Identify which cell holds the provided text, then report its (x, y) central coordinate. 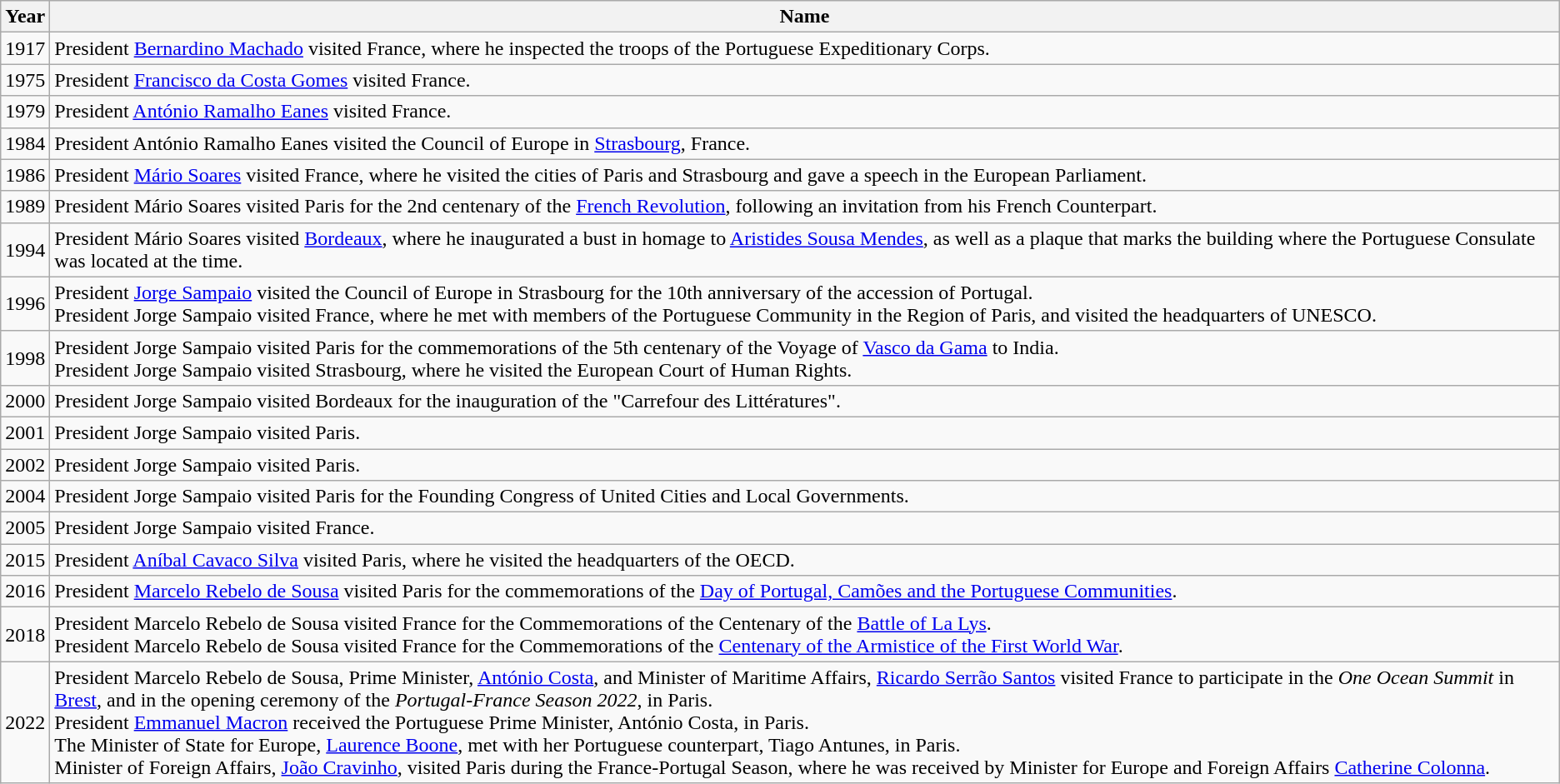
President Francisco da Costa Gomes visited France. (805, 80)
President Mário Soares visited France, where he visited the cities of Paris and Strasbourg and gave a speech in the European Parliament. (805, 175)
1989 (25, 207)
2022 (25, 722)
1979 (25, 112)
1984 (25, 143)
1998 (25, 358)
2002 (25, 464)
1996 (25, 303)
2001 (25, 432)
2005 (25, 528)
President Jorge Sampaio visited Bordeaux for the inauguration of the "Carrefour des Littératures". (805, 401)
1975 (25, 80)
Year (25, 17)
2016 (25, 592)
2018 (25, 635)
President Marcelo Rebelo de Sousa visited Paris for the commemorations of the Day of Portugal, Camões and the Portuguese Communities. (805, 592)
President Aníbal Cavaco Silva visited Paris, where he visited the headquarters of the OECD. (805, 560)
1994 (25, 250)
Name (805, 17)
President Bernardino Machado visited France, where he inspected the troops of the Portuguese Expeditionary Corps. (805, 48)
2004 (25, 497)
President Jorge Sampaio visited Paris for the Founding Congress of United Cities and Local Governments. (805, 497)
President António Ramalho Eanes visited the Council of Europe in Strasbourg, France. (805, 143)
1986 (25, 175)
President António Ramalho Eanes visited France. (805, 112)
2000 (25, 401)
President Jorge Sampaio visited France. (805, 528)
1917 (25, 48)
2015 (25, 560)
President Mário Soares visited Paris for the 2nd centenary of the French Revolution, following an invitation from his French Counterpart. (805, 207)
